For the text-containing cell, return its midpoint in (x, y) coordinate format. 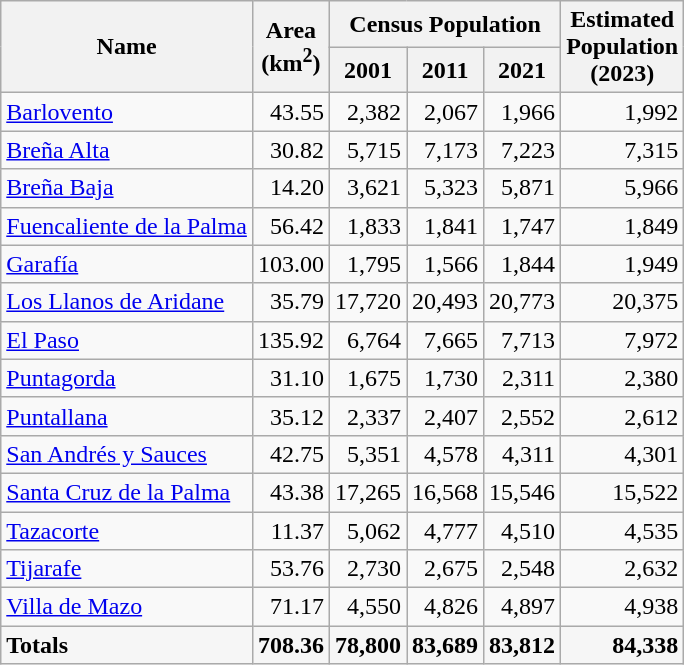
16,568 (446, 492)
17,265 (368, 492)
Breña Baja (127, 188)
30.82 (290, 150)
5,062 (368, 531)
4,510 (522, 531)
83,812 (522, 645)
5,351 (368, 454)
20,493 (446, 302)
Tazacorte (127, 531)
3,621 (368, 188)
4,311 (522, 454)
4,826 (446, 607)
6,764 (368, 340)
1,949 (622, 264)
1,795 (368, 264)
1,841 (446, 226)
35.12 (290, 416)
Villa de Mazo (127, 607)
4,777 (446, 531)
2,548 (522, 569)
84,338 (622, 645)
Puntagorda (127, 378)
Barlovento (127, 112)
Totals (127, 645)
5,323 (446, 188)
11.37 (290, 531)
2,552 (522, 416)
103.00 (290, 264)
2001 (368, 70)
7,223 (522, 150)
1,675 (368, 378)
20,773 (522, 302)
4,578 (446, 454)
Puntallana (127, 416)
2,730 (368, 569)
4,938 (622, 607)
43.55 (290, 112)
2,337 (368, 416)
Area(km2) (290, 47)
56.42 (290, 226)
1,966 (522, 112)
2,612 (622, 416)
135.92 (290, 340)
2,632 (622, 569)
83,689 (446, 645)
2,311 (522, 378)
15,546 (522, 492)
4,550 (368, 607)
2,407 (446, 416)
1,844 (522, 264)
7,173 (446, 150)
Name (127, 47)
17,720 (368, 302)
42.75 (290, 454)
Santa Cruz de la Palma (127, 492)
4,301 (622, 454)
7,315 (622, 150)
1,566 (446, 264)
Tijarafe (127, 569)
7,713 (522, 340)
1,747 (522, 226)
31.10 (290, 378)
5,715 (368, 150)
Fuencaliente de la Palma (127, 226)
14.20 (290, 188)
1,992 (622, 112)
EstimatedPopulation(2023) (622, 47)
Breña Alta (127, 150)
San Andrés y Sauces (127, 454)
20,375 (622, 302)
7,972 (622, 340)
78,800 (368, 645)
15,522 (622, 492)
1,849 (622, 226)
2011 (446, 70)
2,380 (622, 378)
35.79 (290, 302)
2,067 (446, 112)
4,535 (622, 531)
7,665 (446, 340)
Census Population (444, 24)
1,833 (368, 226)
Los Llanos de Aridane (127, 302)
1,730 (446, 378)
71.17 (290, 607)
708.36 (290, 645)
2,382 (368, 112)
53.76 (290, 569)
5,966 (622, 188)
43.38 (290, 492)
4,897 (522, 607)
El Paso (127, 340)
2,675 (446, 569)
Garafía (127, 264)
5,871 (522, 188)
2021 (522, 70)
